For the text-containing cell, return its midpoint in (X, Y) coordinate format. 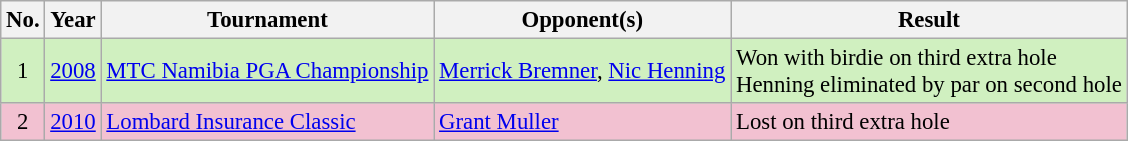
Tournament (268, 20)
Merrick Bremner, Nic Henning (582, 72)
2010 (73, 122)
No. (23, 20)
Opponent(s) (582, 20)
Lombard Insurance Classic (268, 122)
Grant Muller (582, 122)
2008 (73, 72)
Won with birdie on third extra holeHenning eliminated by par on second hole (930, 72)
Result (930, 20)
Year (73, 20)
2 (23, 122)
Lost on third extra hole (930, 122)
1 (23, 72)
MTC Namibia PGA Championship (268, 72)
